Output the [x, y] coordinate of the center of the cell containing the given text.  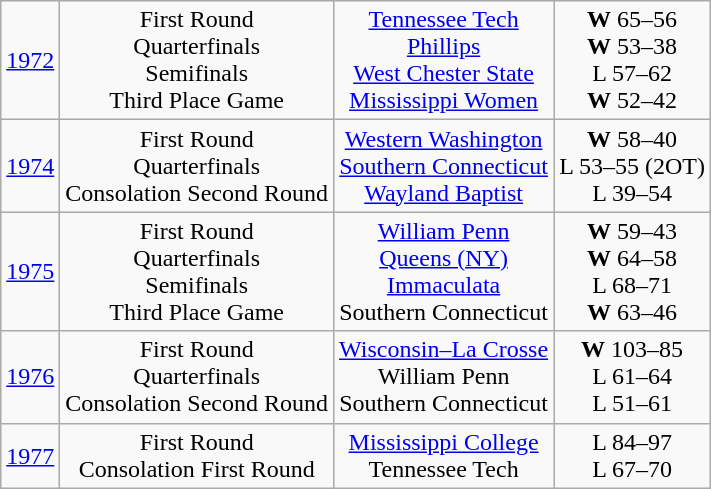
1974 [30, 166]
1976 [30, 377]
1975 [30, 272]
Wisconsin–La CrosseWilliam PennSouthern Connecticut [444, 377]
Tennessee TechPhillipsWest Chester StateMississippi Women [444, 60]
First RoundConsolation First Round [197, 456]
1977 [30, 456]
W 59–43W 64–58L 68–71W 63–46 [632, 272]
W 58–40L 53–55 (2OT)L 39–54 [632, 166]
Mississippi CollegeTennessee Tech [444, 456]
W 65–56W 53–38L 57–62W 52–42 [632, 60]
1972 [30, 60]
William PennQueens (NY)ImmaculataSouthern Connecticut [444, 272]
Western WashingtonSouthern ConnecticutWayland Baptist [444, 166]
W 103–85L 61–64L 51–61 [632, 377]
L 84–97L 67–70 [632, 456]
